Provide the [X, Y] coordinate of the cell's center where the given text is located.  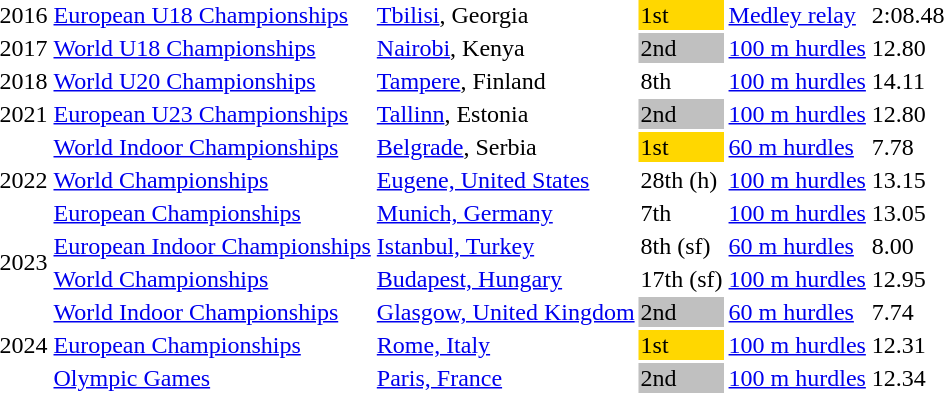
Rome, Italy [506, 345]
Tallinn, Estonia [506, 114]
28th (h) [682, 180]
Paris, France [506, 378]
8th [682, 81]
Munich, Germany [506, 213]
Istanbul, Turkey [506, 246]
Nairobi, Kenya [506, 48]
European Indoor Championships [212, 246]
Medley relay [797, 15]
World U20 Championships [212, 81]
8th (sf) [682, 246]
Tampere, Finland [506, 81]
European U18 Championships [212, 15]
17th (sf) [682, 279]
European U23 Championships [212, 114]
Belgrade, Serbia [506, 147]
7th [682, 213]
Glasgow, United Kingdom [506, 312]
Tbilisi, Georgia [506, 15]
World U18 Championships [212, 48]
Budapest, Hungary [506, 279]
Eugene, United States [506, 180]
Olympic Games [212, 378]
